Provide the [X, Y] coordinate of the cell's center where the given text is located.  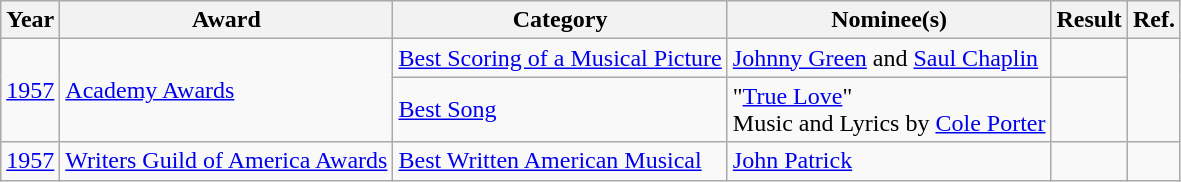
Academy Awards [226, 90]
Writers Guild of America Awards [226, 161]
Result [1089, 20]
Best Scoring of a Musical Picture [560, 58]
Award [226, 20]
Year [30, 20]
Best Song [560, 110]
Category [560, 20]
Johnny Green and Saul Chaplin [889, 58]
Ref. [1154, 20]
John Patrick [889, 161]
"True Love" Music and Lyrics by Cole Porter [889, 110]
Nominee(s) [889, 20]
Best Written American Musical [560, 161]
